Find where the given text appears and provide that cell's center as (x, y) coordinate. 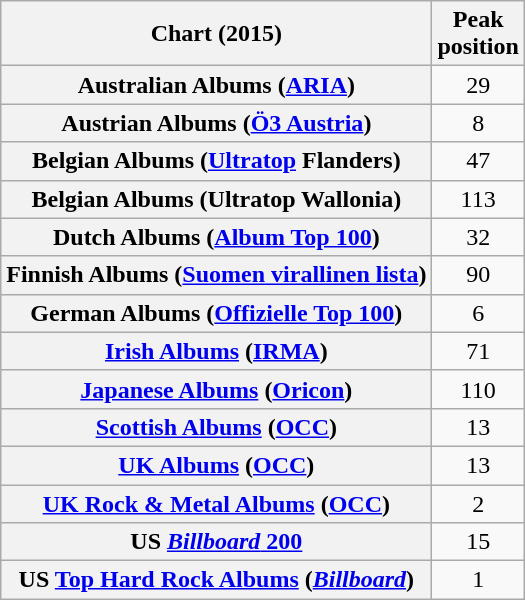
Austrian Albums (Ö3 Austria) (216, 123)
Irish Albums (IRMA) (216, 351)
Finnish Albums (Suomen virallinen lista) (216, 275)
German Albums (Offizielle Top 100) (216, 313)
Dutch Albums (Album Top 100) (216, 237)
47 (478, 161)
UK Rock & Metal Albums (OCC) (216, 503)
Scottish Albums (OCC) (216, 427)
US Billboard 200 (216, 542)
113 (478, 199)
8 (478, 123)
6 (478, 313)
71 (478, 351)
Peakposition (478, 34)
15 (478, 542)
Belgian Albums (Ultratop Flanders) (216, 161)
Australian Albums (ARIA) (216, 85)
Chart (2015) (216, 34)
Japanese Albums (Oricon) (216, 389)
90 (478, 275)
32 (478, 237)
29 (478, 85)
UK Albums (OCC) (216, 465)
1 (478, 580)
2 (478, 503)
US Top Hard Rock Albums (Billboard) (216, 580)
Belgian Albums (Ultratop Wallonia) (216, 199)
110 (478, 389)
